Return [X, Y] of the center of cell containing provided text 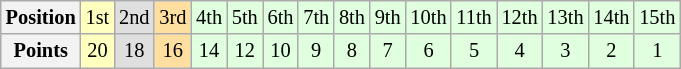
Points [41, 51]
8th [352, 17]
4 [520, 51]
1 [657, 51]
11th [474, 17]
14 [209, 51]
3 [566, 51]
1st [98, 17]
2 [611, 51]
2nd [134, 17]
3rd [172, 17]
5th [245, 17]
7th [316, 17]
16 [172, 51]
6 [429, 51]
18 [134, 51]
13th [566, 17]
5 [474, 51]
9 [316, 51]
12th [520, 17]
20 [98, 51]
7 [388, 51]
8 [352, 51]
14th [611, 17]
Position [41, 17]
4th [209, 17]
9th [388, 17]
10th [429, 17]
6th [281, 17]
10 [281, 51]
15th [657, 17]
12 [245, 51]
